Search for the cell housing the specified text and yield its (X, Y) center coordinate. 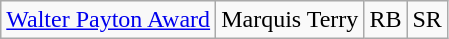
Walter Payton Award (108, 20)
Marquis Terry (290, 20)
RB (386, 20)
SR (427, 20)
